Identify which cell holds the provided text, then report its [x, y] central coordinate. 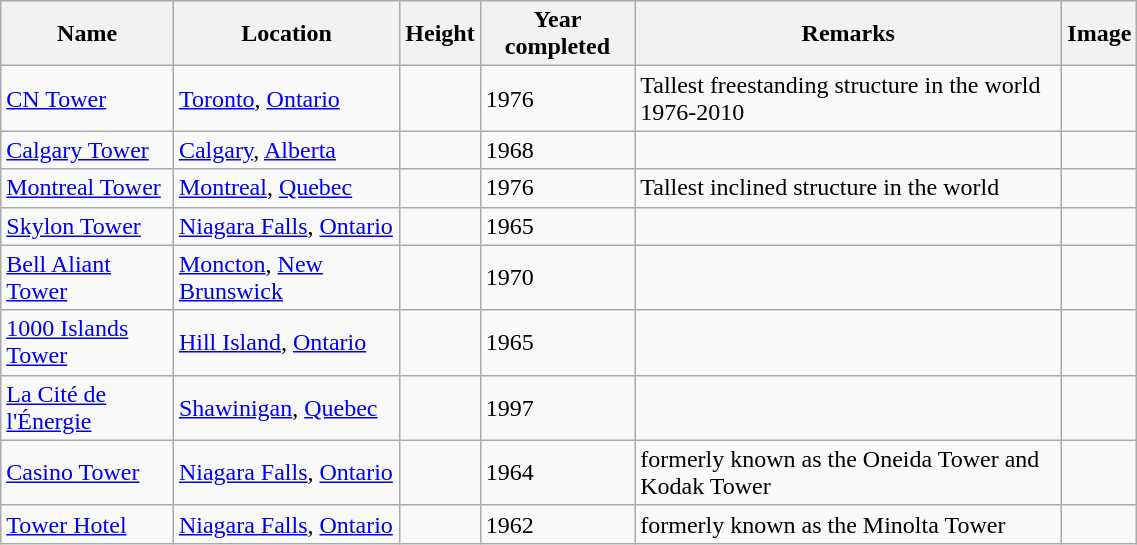
Tallest freestanding structure in the world 1976-2010 [848, 98]
Shawinigan, Quebec [286, 408]
1964 [558, 472]
Year completed [558, 34]
Hill Island, Ontario [286, 342]
Montreal, Quebec [286, 188]
1968 [558, 150]
Bell Aliant Tower [88, 278]
La Cité de l'Énergie [88, 408]
Calgary Tower [88, 150]
Name [88, 34]
1000 Islands Tower [88, 342]
1962 [558, 524]
formerly known as the Oneida Tower and Kodak Tower [848, 472]
Tower Hotel [88, 524]
Skylon Tower [88, 226]
Calgary, Alberta [286, 150]
1970 [558, 278]
Montreal Tower [88, 188]
Remarks [848, 34]
Toronto, Ontario [286, 98]
Moncton, New Brunswick [286, 278]
CN Tower [88, 98]
Casino Tower [88, 472]
formerly known as the Minolta Tower [848, 524]
Height [440, 34]
Image [1100, 34]
1997 [558, 408]
Tallest inclined structure in the world [848, 188]
Location [286, 34]
